Determine the [X, Y] coordinate at the center of the cell enclosing the given text.  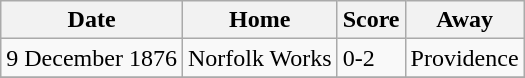
Providence [464, 58]
0-2 [371, 58]
Home [260, 20]
Date [92, 20]
Score [371, 20]
Norfolk Works [260, 58]
Away [464, 20]
9 December 1876 [92, 58]
